Capture the cell that displays the provided text and extract its [X, Y] central coordinate. 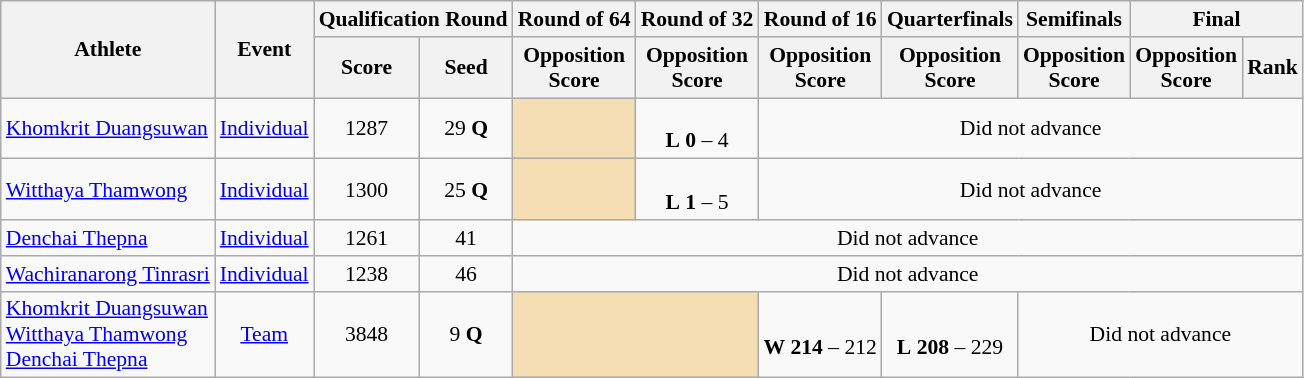
Khomkrit DuangsuwanWitthaya ThamwongDenchai Thepna [108, 334]
Score [367, 68]
Khomkrit Duangsuwan [108, 128]
41 [466, 238]
L 1 – 5 [698, 190]
Round of 64 [574, 19]
1300 [367, 190]
Rank [1272, 68]
Wachiranarong Tinrasri [108, 274]
Quarterfinals [950, 19]
25 Q [466, 190]
L 0 – 4 [698, 128]
Qualification Round [414, 19]
46 [466, 274]
L 208 – 229 [950, 334]
Witthaya Thamwong [108, 190]
Final [1216, 19]
9 Q [466, 334]
1238 [367, 274]
3848 [367, 334]
1261 [367, 238]
Round of 32 [698, 19]
Athlete [108, 50]
Semifinals [1074, 19]
Denchai Thepna [108, 238]
Event [264, 50]
W 214 – 212 [820, 334]
Team [264, 334]
29 Q [466, 128]
1287 [367, 128]
Seed [466, 68]
Round of 16 [820, 19]
